Capture the cell that displays the provided text and extract its (X, Y) central coordinate. 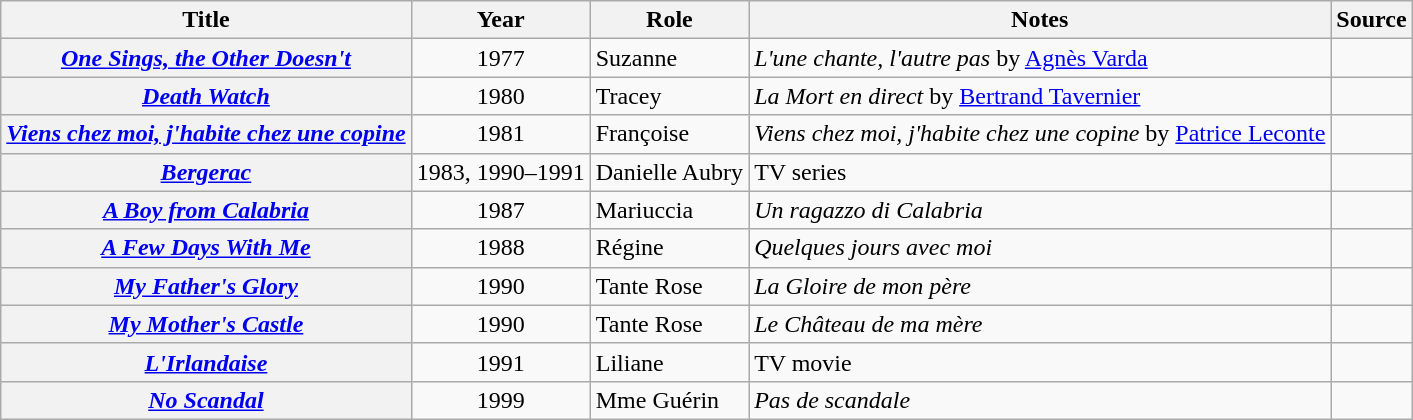
Danielle Aubry (669, 172)
La Mort en direct by Bertrand Tavernier (1040, 96)
Régine (669, 248)
1987 (500, 210)
No Scandal (206, 400)
1981 (500, 134)
TV series (1040, 172)
L'Irlandaise (206, 362)
Year (500, 20)
Bergerac (206, 172)
1983, 1990–1991 (500, 172)
1980 (500, 96)
My Mother's Castle (206, 324)
Quelques jours avec moi (1040, 248)
Source (1372, 20)
Title (206, 20)
Viens chez moi, j'habite chez une copine by Patrice Leconte (1040, 134)
Viens chez moi, j'habite chez une copine (206, 134)
Un ragazzo di Calabria (1040, 210)
My Father's Glory (206, 286)
TV movie (1040, 362)
Françoise (669, 134)
1991 (500, 362)
Notes (1040, 20)
Pas de scandale (1040, 400)
1988 (500, 248)
Death Watch (206, 96)
Role (669, 20)
Mme Guérin (669, 400)
1977 (500, 58)
Mariuccia (669, 210)
Tracey (669, 96)
Suzanne (669, 58)
A Boy from Calabria (206, 210)
Liliane (669, 362)
La Gloire de mon père (1040, 286)
A Few Days With Me (206, 248)
L'une chante, l'autre pas by Agnès Varda (1040, 58)
1999 (500, 400)
One Sings, the Other Doesn't (206, 58)
Le Château de ma mère (1040, 324)
